Capture the cell that displays the provided text and extract its (x, y) central coordinate. 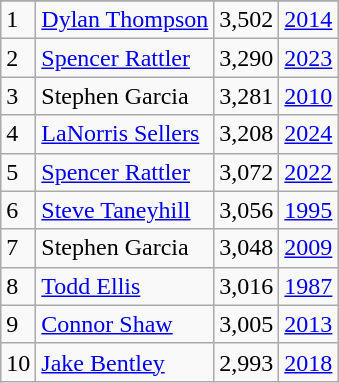
2010 (308, 96)
3,016 (246, 286)
Steve Taneyhill (125, 210)
2024 (308, 134)
2009 (308, 248)
8 (18, 286)
6 (18, 210)
Dylan Thompson (125, 20)
1995 (308, 210)
3,208 (246, 134)
3,048 (246, 248)
2022 (308, 172)
3,290 (246, 58)
3,056 (246, 210)
1987 (308, 286)
9 (18, 324)
Todd Ellis (125, 286)
3,072 (246, 172)
2013 (308, 324)
Jake Bentley (125, 362)
5 (18, 172)
2014 (308, 20)
2 (18, 58)
Connor Shaw (125, 324)
7 (18, 248)
2,993 (246, 362)
2018 (308, 362)
10 (18, 362)
2023 (308, 58)
3 (18, 96)
1 (18, 20)
4 (18, 134)
3,502 (246, 20)
LaNorris Sellers (125, 134)
3,281 (246, 96)
3,005 (246, 324)
